Scan for the cell matching the given text and deliver its [X, Y] coordinate at center. 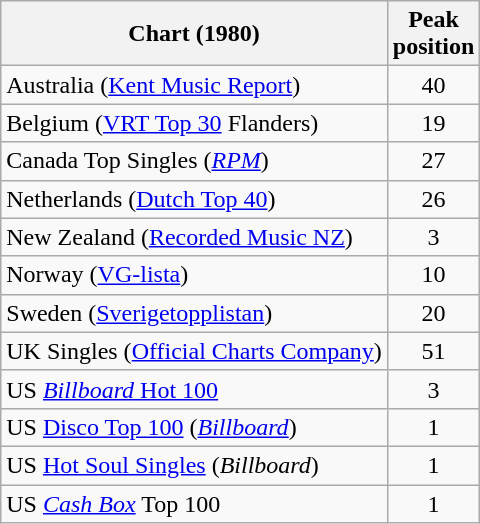
Canada Top Singles (RPM) [194, 161]
Belgium (VRT Top 30 Flanders) [194, 123]
New Zealand (Recorded Music NZ) [194, 237]
26 [433, 199]
US Billboard Hot 100 [194, 389]
Chart (1980) [194, 34]
51 [433, 351]
US Cash Box Top 100 [194, 503]
10 [433, 275]
20 [433, 313]
Sweden (Sverigetopplistan) [194, 313]
UK Singles (Official Charts Company) [194, 351]
US Disco Top 100 (Billboard) [194, 427]
Netherlands (Dutch Top 40) [194, 199]
27 [433, 161]
US Hot Soul Singles (Billboard) [194, 465]
Peakposition [433, 34]
Australia (Kent Music Report) [194, 85]
19 [433, 123]
Norway (VG-lista) [194, 275]
40 [433, 85]
